Capture the cell that displays the provided text and extract its (X, Y) central coordinate. 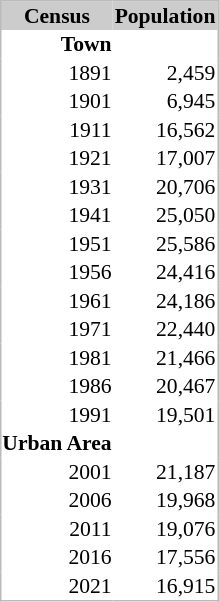
1921 (56, 158)
17,556 (166, 557)
20,706 (166, 186)
2006 (56, 500)
21,466 (166, 358)
1991 (56, 414)
24,416 (166, 272)
1971 (56, 329)
2016 (56, 557)
2,459 (166, 72)
2021 (56, 586)
17,007 (166, 158)
22,440 (166, 329)
19,076 (166, 528)
1981 (56, 358)
1961 (56, 300)
Urban Area (56, 443)
1891 (56, 72)
2001 (56, 472)
6,945 (166, 101)
21,187 (166, 472)
Town (56, 44)
19,501 (166, 414)
19,968 (166, 500)
25,050 (166, 215)
16,915 (166, 586)
2011 (56, 528)
1901 (56, 101)
Population (166, 16)
1956 (56, 272)
Census (56, 16)
1931 (56, 186)
1941 (56, 215)
20,467 (166, 386)
1951 (56, 244)
25,586 (166, 244)
1986 (56, 386)
1911 (56, 130)
24,186 (166, 300)
16,562 (166, 130)
